Locate the cell with the specified text and output its [X, Y] center coordinate. 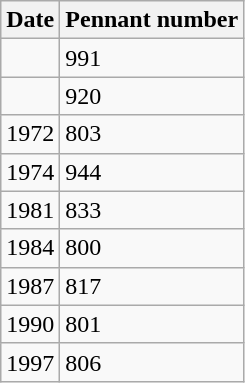
920 [152, 96]
1990 [30, 324]
1974 [30, 172]
1984 [30, 248]
1972 [30, 134]
1981 [30, 210]
1987 [30, 286]
1997 [30, 362]
803 [152, 134]
817 [152, 286]
800 [152, 248]
806 [152, 362]
991 [152, 58]
801 [152, 324]
833 [152, 210]
944 [152, 172]
Pennant number [152, 20]
Date [30, 20]
